Identify which cell holds the provided text, then report its [X, Y] central coordinate. 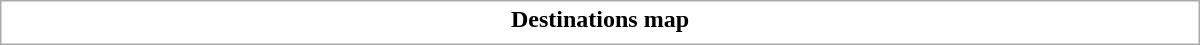
Destinations map [600, 19]
